Find where the given text appears and provide that cell's center as [x, y] coordinate. 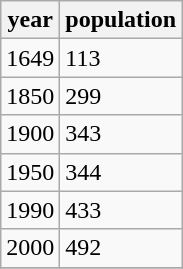
299 [121, 96]
year [30, 20]
1900 [30, 134]
433 [121, 210]
344 [121, 172]
343 [121, 134]
113 [121, 58]
population [121, 20]
1950 [30, 172]
1649 [30, 58]
1990 [30, 210]
1850 [30, 96]
2000 [30, 248]
492 [121, 248]
